Determine the [x, y] coordinate at the center of the cell enclosing the given text.  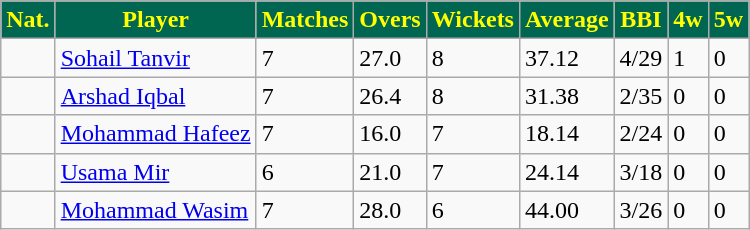
18.14 [566, 134]
Player [156, 20]
4/29 [641, 58]
Sohail Tanvir [156, 58]
Overs [390, 20]
44.00 [566, 210]
3/18 [641, 172]
28.0 [390, 210]
2/35 [641, 96]
Arshad Iqbal [156, 96]
2/24 [641, 134]
5w [728, 20]
27.0 [390, 58]
Average [566, 20]
3/26 [641, 210]
Mohammad Wasim [156, 210]
BBI [641, 20]
Matches [305, 20]
21.0 [390, 172]
16.0 [390, 134]
Wickets [472, 20]
26.4 [390, 96]
Mohammad Hafeez [156, 134]
4w [688, 20]
37.12 [566, 58]
31.38 [566, 96]
Nat. [28, 20]
24.14 [566, 172]
Usama Mir [156, 172]
1 [688, 58]
